Determine the (X, Y) coordinate at the center of the cell enclosing the given text.  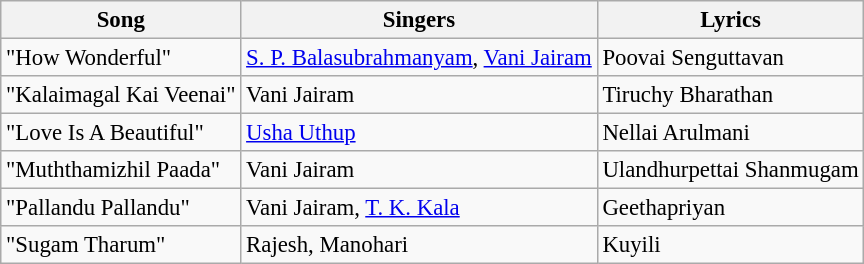
"Love Is A Beautiful" (121, 133)
Song (121, 20)
Usha Uthup (419, 133)
Rajesh, Manohari (419, 245)
"Kalaimagal Kai Veenai" (121, 95)
"How Wonderful" (121, 58)
Lyrics (730, 20)
Ulandhurpettai Shanmugam (730, 170)
Nellai Arulmani (730, 133)
Tiruchy Bharathan (730, 95)
Geethapriyan (730, 208)
Vani Jairam, T. K. Kala (419, 208)
"Pallandu Pallandu" (121, 208)
S. P. Balasubrahmanyam, Vani Jairam (419, 58)
Kuyili (730, 245)
"Sugam Tharum" (121, 245)
Poovai Senguttavan (730, 58)
Singers (419, 20)
"Muththamizhil Paada" (121, 170)
